From the cell containing the given text, extract its center point as (x, y) coordinate. 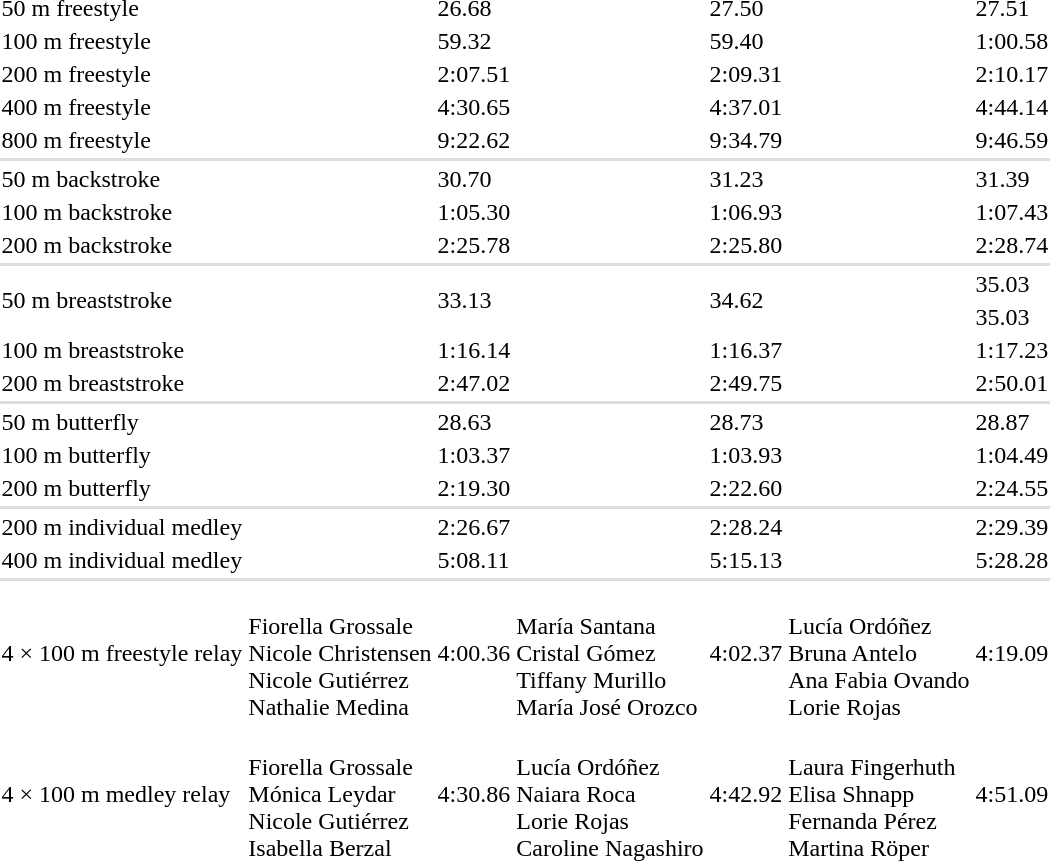
28.87 (1012, 422)
2:22.60 (746, 488)
Fiorella GrossaleNicole ChristensenNicole GutiérrezNathalie Medina (340, 653)
4:00.36 (474, 653)
28.73 (746, 422)
2:28.24 (746, 527)
2:07.51 (474, 74)
100 m breaststroke (122, 350)
28.63 (474, 422)
2:47.02 (474, 383)
33.13 (474, 300)
200 m butterfly (122, 488)
34.62 (746, 300)
59.40 (746, 41)
2:49.75 (746, 383)
800 m freestyle (122, 140)
5:08.11 (474, 560)
2:29.39 (1012, 527)
2:50.01 (1012, 383)
1:07.43 (1012, 212)
9:34.79 (746, 140)
2:25.78 (474, 245)
2:25.80 (746, 245)
María SantanaCristal GómezTiffany MurilloMaría José Orozco (610, 653)
5:28.28 (1012, 560)
4 × 100 m freestyle relay (122, 653)
1:03.93 (746, 455)
4:44.14 (1012, 107)
100 m backstroke (122, 212)
1:03.37 (474, 455)
200 m backstroke (122, 245)
1:05.30 (474, 212)
100 m butterfly (122, 455)
4:37.01 (746, 107)
1:17.23 (1012, 350)
31.23 (746, 179)
1:16.14 (474, 350)
4:19.09 (1012, 653)
200 m breaststroke (122, 383)
59.32 (474, 41)
200 m individual medley (122, 527)
400 m freestyle (122, 107)
2:28.74 (1012, 245)
9:22.62 (474, 140)
5:15.13 (746, 560)
50 m breaststroke (122, 300)
200 m freestyle (122, 74)
30.70 (474, 179)
1:04.49 (1012, 455)
31.39 (1012, 179)
1:06.93 (746, 212)
1:16.37 (746, 350)
2:09.31 (746, 74)
2:19.30 (474, 488)
50 m backstroke (122, 179)
4:30.65 (474, 107)
9:46.59 (1012, 140)
2:26.67 (474, 527)
2:10.17 (1012, 74)
2:24.55 (1012, 488)
100 m freestyle (122, 41)
4:02.37 (746, 653)
1:00.58 (1012, 41)
Lucía OrdóñezBruna AnteloAna Fabia OvandoLorie Rojas (879, 653)
400 m individual medley (122, 560)
50 m butterfly (122, 422)
